Extract the [x, y] coordinate from the center of the cell holding the provided text.  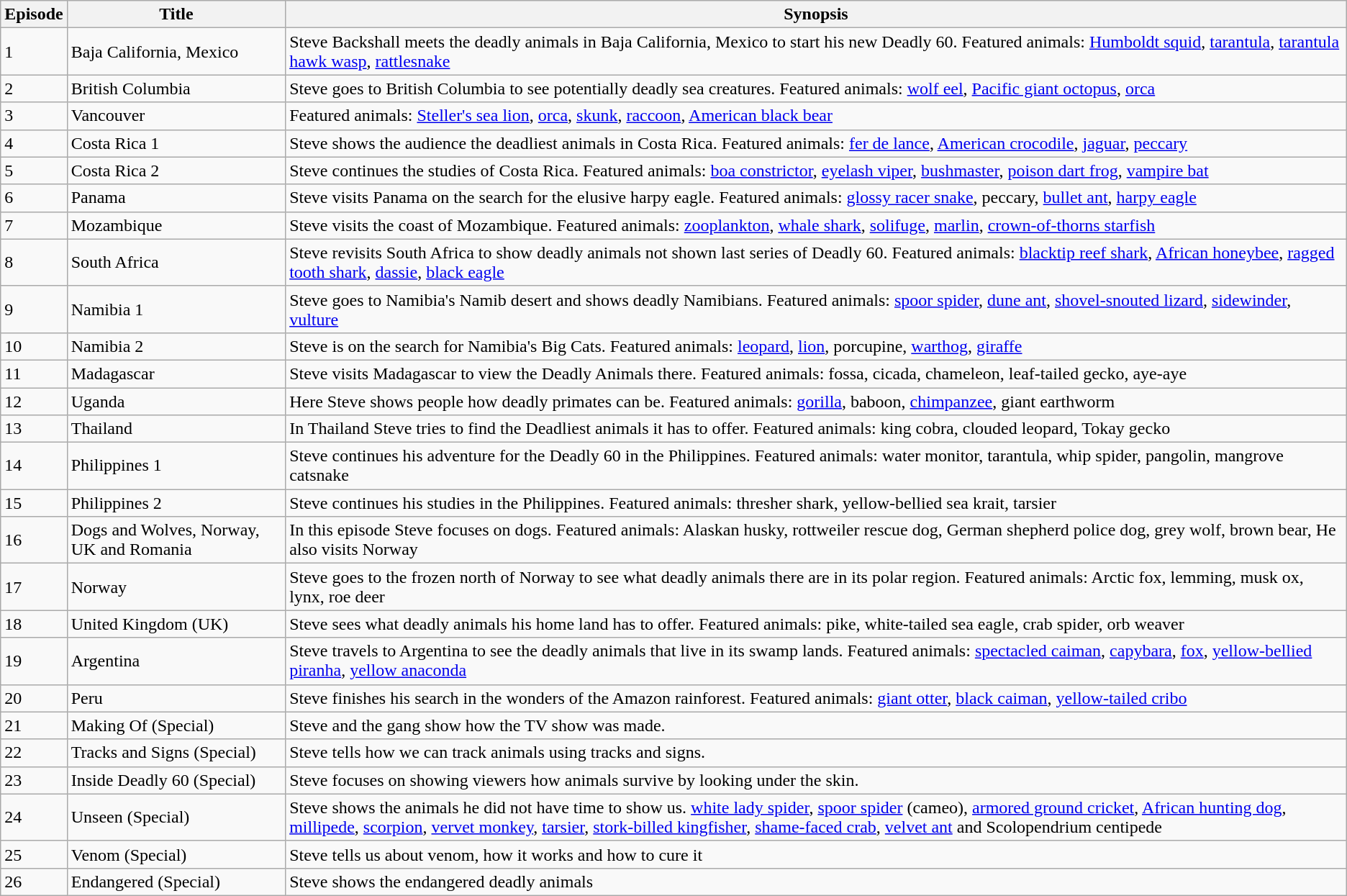
Steve goes to British Columbia to see potentially deadly sea creatures. Featured animals: wolf eel, Pacific giant octopus, orca [816, 89]
British Columbia [176, 89]
Steve continues the studies of Costa Rica. Featured animals: boa constrictor, eyelash viper, bushmaster, poison dart frog, vampire bat [816, 171]
Steve is on the search for Namibia's Big Cats. Featured animals: leopard, lion, porcupine, warthog, giraffe [816, 346]
Venom (Special) [176, 854]
4 [34, 143]
In Thailand Steve tries to find the Deadliest animals it has to offer. Featured animals: king cobra, clouded leopard, Tokay gecko [816, 429]
10 [34, 346]
Title [176, 14]
8 [34, 262]
Thailand [176, 429]
17 [34, 587]
Steve shows the endangered deadly animals [816, 882]
Peru [176, 698]
24 [34, 818]
6 [34, 198]
Vancouver [176, 116]
2 [34, 89]
16 [34, 540]
18 [34, 624]
23 [34, 780]
26 [34, 882]
Steve goes to Namibia's Namib desert and shows deadly Namibians. Featured animals: spoor spider, dune ant, shovel-snouted lizard, sidewinder, vulture [816, 309]
Mozambique [176, 225]
Steve visits the coast of Mozambique. Featured animals: zooplankton, whale shark, solifuge, marlin, crown-of-thorns starfish [816, 225]
Steve tells us about venom, how it works and how to cure it [816, 854]
Uganda [176, 401]
Featured animals: Steller's sea lion, orca, skunk, raccoon, American black bear [816, 116]
Steve continues his studies in the Philippines. Featured animals: thresher shark, yellow-bellied sea krait, tarsier [816, 503]
Philippines 1 [176, 466]
9 [34, 309]
Steve finishes his search in the wonders of the Amazon rainforest. Featured animals: giant otter, black caiman, yellow-tailed cribo [816, 698]
United Kingdom (UK) [176, 624]
South Africa [176, 262]
22 [34, 753]
Argentina [176, 661]
Philippines 2 [176, 503]
20 [34, 698]
15 [34, 503]
Namibia 1 [176, 309]
7 [34, 225]
14 [34, 466]
21 [34, 725]
Unseen (Special) [176, 818]
Baja California, Mexico [176, 52]
Steve sees what deadly animals his home land has to offer. Featured animals: pike, white-tailed sea eagle, crab spider, orb weaver [816, 624]
Episode [34, 14]
25 [34, 854]
Synopsis [816, 14]
Endangered (Special) [176, 882]
1 [34, 52]
Making Of (Special) [176, 725]
Steve and the gang show how the TV show was made. [816, 725]
Steve visits Madagascar to view the Deadly Animals there. Featured animals: fossa, cicada, chameleon, leaf-tailed gecko, aye-aye [816, 374]
Costa Rica 2 [176, 171]
12 [34, 401]
Namibia 2 [176, 346]
19 [34, 661]
13 [34, 429]
Steve focuses on showing viewers how animals survive by looking under the skin. [816, 780]
Dogs and Wolves, Norway, UK and Romania [176, 540]
3 [34, 116]
11 [34, 374]
Steve shows the audience the deadliest animals in Costa Rica. Featured animals: fer de lance, American crocodile, jaguar, peccary [816, 143]
Tracks and Signs (Special) [176, 753]
Steve visits Panama on the search for the elusive harpy eagle. Featured animals: glossy racer snake, peccary, bullet ant, harpy eagle [816, 198]
Costa Rica 1 [176, 143]
Here Steve shows people how deadly primates can be. Featured animals: gorilla, baboon, chimpanzee, giant earthworm [816, 401]
Norway [176, 587]
5 [34, 171]
Madagascar [176, 374]
Inside Deadly 60 (Special) [176, 780]
Panama [176, 198]
Steve tells how we can track animals using tracks and signs. [816, 753]
